Determine the [x, y] coordinate at the center of the cell enclosing the given text.  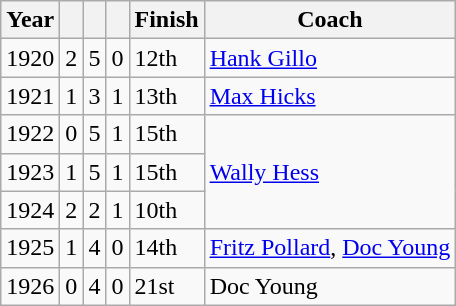
Year [30, 20]
1920 [30, 58]
1921 [30, 96]
Hank Gillo [330, 58]
Doc Young [330, 286]
10th [166, 210]
1926 [30, 286]
Finish [166, 20]
Wally Hess [330, 172]
Max Hicks [330, 96]
1924 [30, 210]
Fritz Pollard, Doc Young [330, 248]
1922 [30, 134]
12th [166, 58]
1923 [30, 172]
3 [94, 96]
1925 [30, 248]
Coach [330, 20]
21st [166, 286]
13th [166, 96]
14th [166, 248]
